Detect which cell encompasses the target text, then output its [x, y] center coordinate. 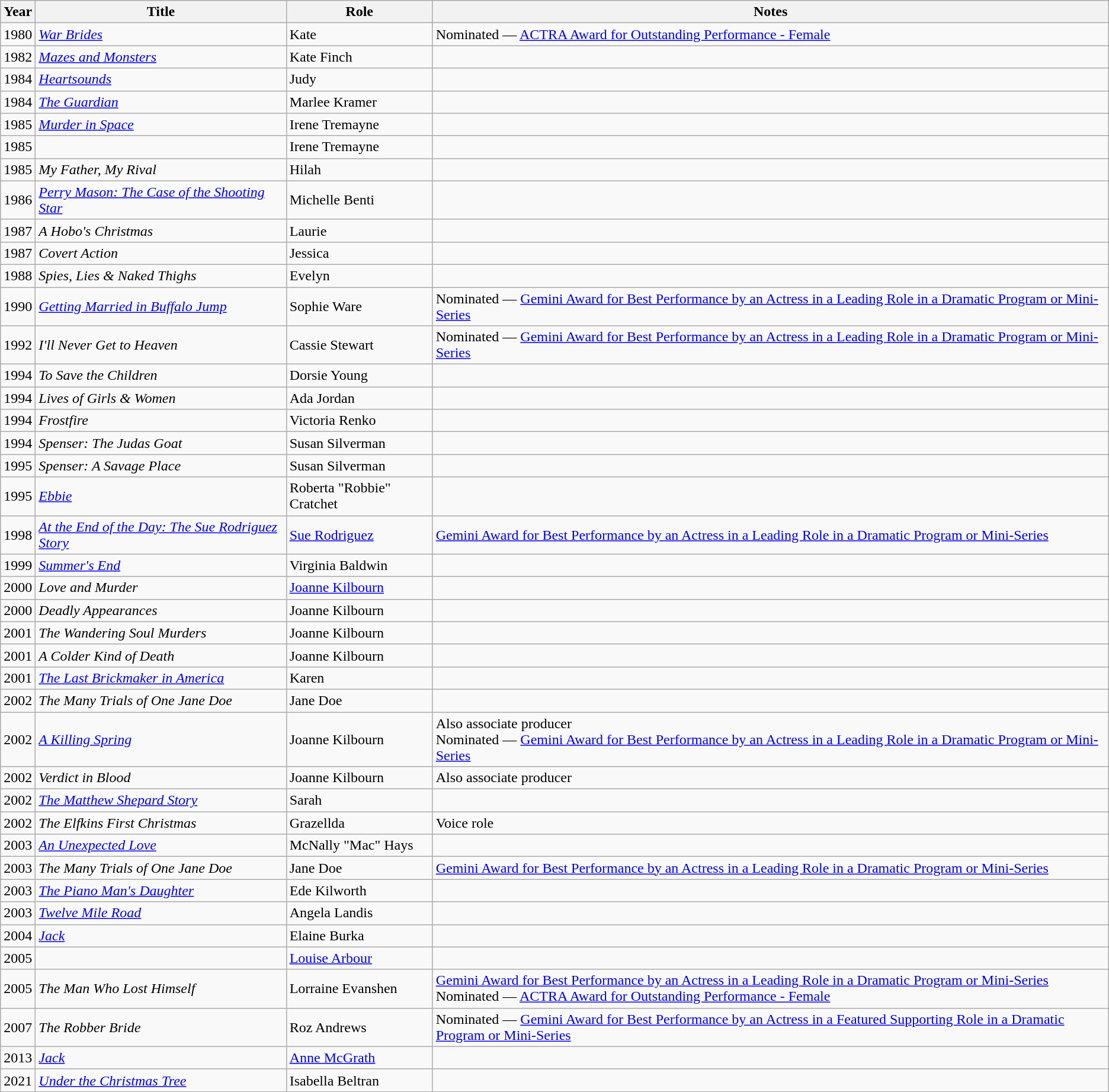
2021 [18, 1080]
Grazellda [359, 823]
Elaine Burka [359, 936]
Love and Murder [161, 588]
Under the Christmas Tree [161, 1080]
Perry Mason: The Case of the Shooting Star [161, 200]
A Hobo's Christmas [161, 230]
The Elfkins First Christmas [161, 823]
Anne McGrath [359, 1058]
McNally "Mac" Hays [359, 846]
Marlee Kramer [359, 102]
1986 [18, 200]
Also associate producerNominated — Gemini Award for Best Performance by an Actress in a Leading Role in a Dramatic Program or Mini-Series [770, 739]
Twelve Mile Road [161, 913]
Sarah [359, 800]
1982 [18, 57]
Sophie Ware [359, 306]
Virginia Baldwin [359, 565]
Hilah [359, 169]
The Guardian [161, 102]
2004 [18, 936]
A Colder Kind of Death [161, 655]
Karen [359, 678]
Louise Arbour [359, 958]
1998 [18, 534]
Mazes and Monsters [161, 57]
Also associate producer [770, 778]
Spenser: A Savage Place [161, 466]
Lives of Girls & Women [161, 398]
Murder in Space [161, 124]
2013 [18, 1058]
Title [161, 12]
I'll Never Get to Heaven [161, 345]
My Father, My Rival [161, 169]
1992 [18, 345]
The Last Brickmaker in America [161, 678]
Heartsounds [161, 79]
1988 [18, 276]
At the End of the Day: The Sue Rodriguez Story [161, 534]
Voice role [770, 823]
War Brides [161, 34]
The Matthew Shepard Story [161, 800]
Year [18, 12]
Ebbie [161, 497]
Summer's End [161, 565]
Ada Jordan [359, 398]
The Piano Man's Daughter [161, 891]
Judy [359, 79]
Nominated — Gemini Award for Best Performance by an Actress in a Featured Supporting Role in a Dramatic Program or Mini-Series [770, 1027]
Ede Kilworth [359, 891]
Laurie [359, 230]
Deadly Appearances [161, 610]
Getting Married in Buffalo Jump [161, 306]
Spenser: The Judas Goat [161, 443]
1980 [18, 34]
1999 [18, 565]
The Man Who Lost Himself [161, 988]
A Killing Spring [161, 739]
Isabella Beltran [359, 1080]
Spies, Lies & Naked Thighs [161, 276]
1990 [18, 306]
The Robber Bride [161, 1027]
Nominated — ACTRA Award for Outstanding Performance - Female [770, 34]
Roz Andrews [359, 1027]
Dorsie Young [359, 376]
Notes [770, 12]
Evelyn [359, 276]
To Save the Children [161, 376]
The Wandering Soul Murders [161, 633]
Frostfire [161, 421]
Angela Landis [359, 913]
2007 [18, 1027]
Lorraine Evanshen [359, 988]
Role [359, 12]
Jessica [359, 253]
Victoria Renko [359, 421]
Verdict in Blood [161, 778]
Cassie Stewart [359, 345]
Roberta "Robbie" Cratchet [359, 497]
Sue Rodriguez [359, 534]
Covert Action [161, 253]
Michelle Benti [359, 200]
Kate Finch [359, 57]
An Unexpected Love [161, 846]
Kate [359, 34]
